For the text-containing cell, return its midpoint in (x, y) coordinate format. 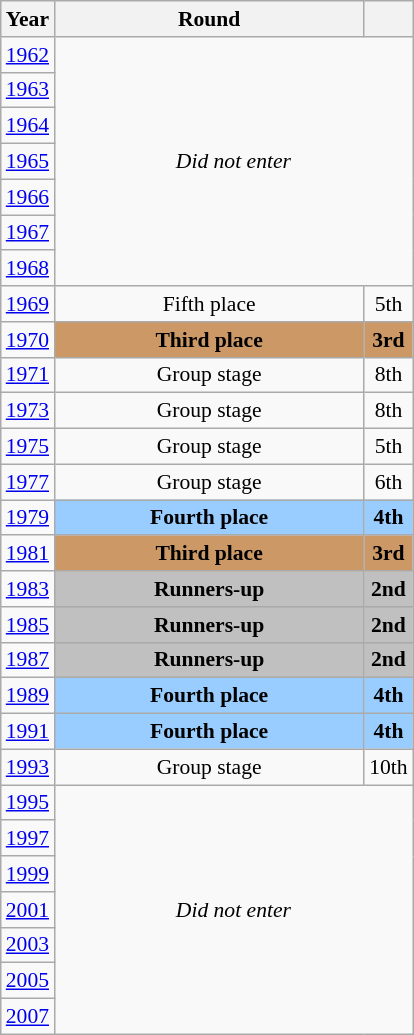
Fifth place (209, 304)
1970 (28, 340)
1985 (28, 625)
1971 (28, 375)
2001 (28, 910)
6th (388, 482)
1967 (28, 233)
1973 (28, 411)
1993 (28, 767)
1987 (28, 660)
Round (209, 19)
1962 (28, 55)
1963 (28, 90)
1997 (28, 839)
1983 (28, 589)
2005 (28, 981)
1975 (28, 447)
1966 (28, 197)
1969 (28, 304)
1965 (28, 162)
1979 (28, 518)
Year (28, 19)
1991 (28, 732)
1977 (28, 482)
2003 (28, 945)
1964 (28, 126)
1989 (28, 696)
1999 (28, 874)
1981 (28, 554)
10th (388, 767)
2007 (28, 1017)
1968 (28, 269)
1995 (28, 803)
